Scan for the cell matching the given text and deliver its (x, y) coordinate at center. 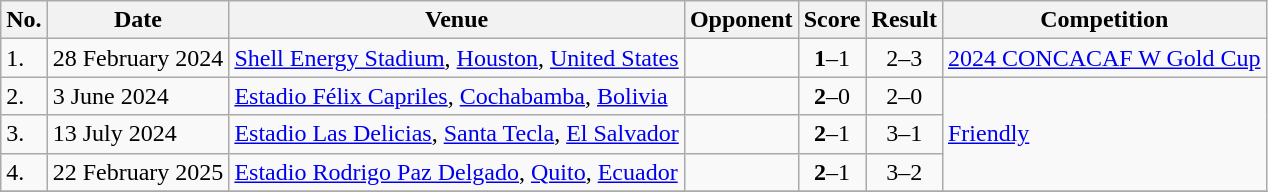
1–1 (832, 58)
2024 CONCACAF W Gold Cup (1104, 58)
Result (904, 20)
22 February 2025 (138, 172)
Estadio Félix Capriles, Cochabamba, Bolivia (456, 96)
Opponent (741, 20)
3–2 (904, 172)
Shell Energy Stadium, Houston, United States (456, 58)
Venue (456, 20)
13 July 2024 (138, 134)
Date (138, 20)
No. (24, 20)
Score (832, 20)
Competition (1104, 20)
4. (24, 172)
2. (24, 96)
28 February 2024 (138, 58)
2–3 (904, 58)
1. (24, 58)
Estadio Las Delicias, Santa Tecla, El Salvador (456, 134)
3 June 2024 (138, 96)
3–1 (904, 134)
Friendly (1104, 134)
3. (24, 134)
Estadio Rodrigo Paz Delgado, Quito, Ecuador (456, 172)
